Find where the given text appears and provide that cell's center as [X, Y] coordinate. 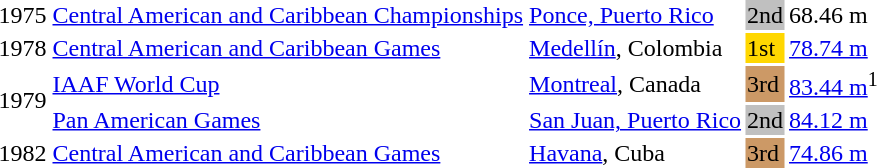
Central American and Caribbean Championships [288, 15]
Havana, Cuba [636, 153]
Ponce, Puerto Rico [636, 15]
IAAF World Cup [288, 84]
Montreal, Canada [636, 84]
Medellín, Colombia [636, 48]
San Juan, Puerto Rico [636, 120]
1st [766, 48]
Pan American Games [288, 120]
